Identify which cell holds the provided text, then report its [X, Y] central coordinate. 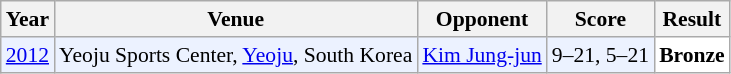
9–21, 5–21 [600, 55]
Bronze [692, 55]
Year [28, 19]
Score [600, 19]
Kim Jung-jun [482, 55]
Venue [236, 19]
2012 [28, 55]
Opponent [482, 19]
Yeoju Sports Center, Yeoju, South Korea [236, 55]
Result [692, 19]
